Find where the given text appears and provide that cell's center as [X, Y] coordinate. 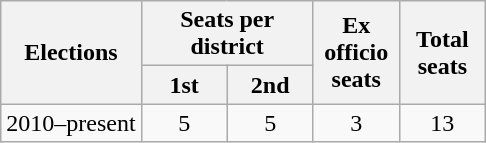
3 [356, 123]
Seats per district [227, 34]
Ex officio seats [356, 52]
Total seats [442, 52]
2010–present [71, 123]
Elections [71, 52]
13 [442, 123]
1st [184, 85]
2nd [270, 85]
